Provide the (x, y) coordinate of the cell's center where the given text is located.  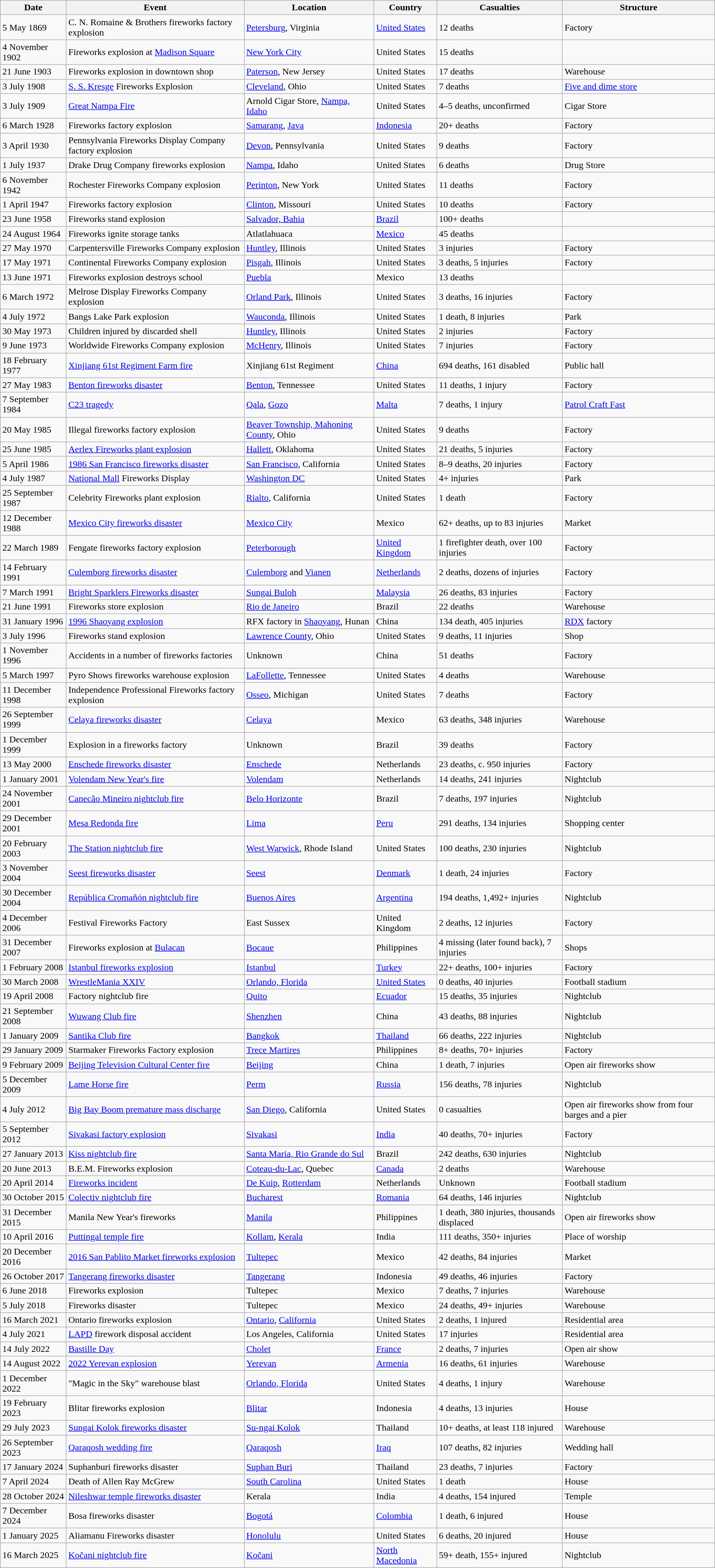
Structure (639, 8)
Kerala (309, 1496)
2 deaths, 7 injuries (500, 1349)
Bright Sparklers Fireworks disaster (155, 592)
1 death, 380 injuries, thousands displaced (500, 1217)
Explosion in a fireworks factory (155, 745)
Tangerang (309, 1276)
Fireworks explosion at Madison Square (155, 52)
3 injuries (500, 248)
1986 San Francisco fireworks disaster (155, 464)
Puebla (309, 277)
19 April 2008 (34, 996)
Peterborough (309, 548)
42 deaths, 84 injuries (500, 1256)
22 deaths (500, 607)
Petersburg, Virginia (309, 27)
1 January 2009 (34, 1036)
Samarang, Java (309, 126)
Perm (309, 1085)
Kočani (309, 1555)
694 deaths, 161 disabled (500, 365)
16 deaths, 61 injuries (500, 1363)
Mexico City (309, 522)
C23 tragedy (155, 405)
3 deaths, 5 injuries (500, 263)
Malta (405, 405)
Fireworks explosion at Bulacan (155, 948)
Shop (639, 636)
21 September 2008 (34, 1016)
De Kuip, Rotterdam (309, 1183)
Rialto, California (309, 498)
19 February 2023 (34, 1408)
291 deaths, 134 injuries (500, 823)
Fireworks explosion (155, 1291)
2 deaths, 1 injured (500, 1320)
59+ death, 155+ injured (500, 1555)
14 August 2022 (34, 1363)
9 deaths, 11 injuries (500, 636)
Bastille Day (155, 1349)
Seest (309, 873)
5 December 2009 (34, 1085)
Osseo, Michigan (309, 695)
East Sussex (309, 923)
30 March 2008 (34, 982)
Volendam (309, 779)
Canecão Mineiro nightclub fire (155, 798)
Fireworks incident (155, 1183)
3 July 1909 (34, 106)
43 deaths, 88 injuries (500, 1016)
7 September 1984 (34, 405)
20 May 1985 (34, 429)
62+ deaths, up to 83 injuries (500, 522)
7 March 1991 (34, 592)
Perinton, New York (309, 185)
14 July 2022 (34, 1349)
Nampa, Idaho (309, 165)
Qala, Gozo (309, 405)
Russia (405, 1085)
Cigar Store (639, 106)
Qaraqosh (309, 1447)
3 July 1996 (34, 636)
24 November 2001 (34, 798)
Worldwide Fireworks Company explosion (155, 346)
C. N. Romaine & Brothers fireworks factory explosion (155, 27)
Celaya (309, 719)
Bangs Lake Park explosion (155, 317)
Illegal fireworks factory explosion (155, 429)
4 July 2021 (34, 1334)
7 April 2024 (34, 1482)
23 deaths, c. 950 injuries (500, 764)
Culemborg fireworks disaster (155, 573)
63 deaths, 348 injuries (500, 719)
20+ deaths (500, 126)
Istanbul fireworks explosion (155, 967)
51 deaths (500, 655)
Celaya fireworks disaster (155, 719)
25 June 1985 (34, 449)
17 injuries (500, 1334)
Bogotá (309, 1516)
17 May 1971 (34, 263)
Colombia (405, 1516)
20 June 2013 (34, 1168)
6 deaths (500, 165)
Colectiv nightclub fire (155, 1198)
3 deaths, 16 injuries (500, 297)
Seest fireworks disaster (155, 873)
Manila (309, 1217)
9 February 2009 (34, 1065)
Argentina (405, 898)
9 June 1973 (34, 346)
Devon, Pennsylvania (309, 145)
LaFollette, Tennessee (309, 675)
31 January 1996 (34, 621)
134 death, 405 injuries (500, 621)
29 July 2023 (34, 1427)
18 February 1977 (34, 365)
Ecuador (405, 996)
Cholet (309, 1349)
24 August 1964 (34, 233)
1 firefighter death, over 100 injuries (500, 548)
4 July 1987 (34, 478)
4 November 1902 (34, 52)
30 October 2015 (34, 1198)
1 April 1947 (34, 204)
31 December 2015 (34, 1217)
27 May 1970 (34, 248)
17 January 2024 (34, 1467)
Arnold Cigar Store, Nampa, Idaho (309, 106)
Temple (639, 1496)
Fireworks disaster (155, 1305)
4 deaths (500, 675)
Beijing Television Cultural Center fire (155, 1065)
South Carolina (309, 1482)
Wauconda, Illinois (309, 317)
20 February 2003 (34, 848)
27 January 2013 (34, 1154)
Quito (309, 996)
Culemborg and Vianen (309, 573)
Mexico City fireworks disaster (155, 522)
15 deaths, 35 injuries (500, 996)
Drake Drug Company fireworks explosion (155, 165)
Kiss nightclub fire (155, 1154)
Clinton, Missouri (309, 204)
Atlatlahuaca (309, 233)
Xinjiang 61st Regiment Farm fire (155, 365)
North Macedonia (405, 1555)
8+ deaths, 70+ injuries (500, 1050)
Open air fireworks show from four barges and a pier (639, 1109)
Qaraqosh wedding fire (155, 1447)
7 December 2024 (34, 1516)
Orland Park, Illinois (309, 297)
13 June 1971 (34, 277)
San Diego, California (309, 1109)
4 deaths, 1 injury (500, 1383)
Fengate fireworks factory explosion (155, 548)
Su-ngai Kolok (309, 1427)
3 July 1908 (34, 86)
66 deaths, 222 injuries (500, 1036)
Location (309, 8)
Manila New Year's fireworks (155, 1217)
4 December 2006 (34, 923)
Drug Store (639, 165)
Continental Fireworks Company explosion (155, 263)
Lawrence County, Ohio (309, 636)
The Station nightclub fire (155, 848)
2 injuries (500, 331)
Beijing (309, 1065)
Public hall (639, 365)
5 September 2012 (34, 1134)
111 deaths, 350+ injuries (500, 1237)
Fireworks ignite storage tanks (155, 233)
Canada (405, 1168)
Santika Club fire (155, 1036)
Istanbul (309, 967)
26 deaths, 83 injuries (500, 592)
S. S. Kresge Fireworks Explosion (155, 86)
107 deaths, 82 injuries (500, 1447)
6 deaths, 20 injured (500, 1536)
Buenos Aires (309, 898)
194 deaths, 1,492+ injuries (500, 898)
Peru (405, 823)
16 March 2025 (34, 1555)
Bocaue (309, 948)
Death of Allen Ray McGrew (155, 1482)
6 November 1942 (34, 185)
29 January 2009 (34, 1050)
Fireworks store explosion (155, 607)
22 March 1989 (34, 548)
Suphanburi fireworks disaster (155, 1467)
10+ deaths, at least 118 injured (500, 1427)
12 deaths (500, 27)
Honolulu (309, 1536)
25 September 1987 (34, 498)
242 deaths, 630 injuries (500, 1154)
Ontario, California (309, 1320)
39 deaths (500, 745)
France (405, 1349)
4 missing (later found back), 7 injuries (500, 948)
Beaver Township, Mahoning County, Ohio (309, 429)
29 December 2001 (34, 823)
23 deaths, 7 injuries (500, 1467)
22+ deaths, 100+ injuries (500, 967)
6 March 1972 (34, 297)
5 July 2018 (34, 1305)
1 December 2022 (34, 1383)
Mesa Redonda fire (155, 823)
República Cromañón nightclub fire (155, 898)
14 deaths, 241 injuries (500, 779)
1 death, 6 injured (500, 1516)
Rochester Fireworks Company explosion (155, 185)
11 deaths, 1 injury (500, 385)
Fireworks explosion in downtown shop (155, 72)
Aerlex Fireworks plant explosion (155, 449)
Los Angeles, California (309, 1334)
San Francisco, California (309, 464)
5 April 1986 (34, 464)
30 December 2004 (34, 898)
Bosa fireworks disaster (155, 1516)
B.E.M. Fireworks explosion (155, 1168)
Celebrity Fireworks plant explosion (155, 498)
Independence Professional Fireworks factory explosion (155, 695)
45 deaths (500, 233)
LAPD firework disposal accident (155, 1334)
6 March 1928 (34, 126)
Kollam, Kerala (309, 1237)
Iraq (405, 1447)
Factory nightclub fire (155, 996)
Blitar (309, 1408)
Open air show (639, 1349)
Children injured by discarded shell (155, 331)
17 deaths (500, 72)
Lima (309, 823)
Xinjiang 61st Regiment (309, 365)
2022 Yerevan explosion (155, 1363)
3 November 2004 (34, 873)
"Magic in the Sky" warehouse blast (155, 1383)
Pennsylvania Fireworks Display Company factory explosion (155, 145)
11 deaths (500, 185)
Tangerang fireworks disaster (155, 1276)
8–9 deaths, 20 injuries (500, 464)
Sungai Kolok fireworks disaster (155, 1427)
11 December 1998 (34, 695)
Carpentersville Fireworks Company explosion (155, 248)
Sungai Buloh (309, 592)
4–5 deaths, unconfirmed (500, 106)
Malaysia (405, 592)
1 death, 8 injuries (500, 317)
Enschede (309, 764)
Enschede fireworks disaster (155, 764)
2 deaths (500, 1168)
Romania (405, 1198)
5 May 1869 (34, 27)
Casualties (500, 8)
2016 San Pablito Market fireworks explosion (155, 1256)
26 September 1999 (34, 719)
1 November 1996 (34, 655)
Lame Horse fire (155, 1085)
1 January 2001 (34, 779)
Starmaker Fireworks Factory explosion (155, 1050)
Nileshwar temple fireworks disaster (155, 1496)
7 injuries (500, 346)
49 deaths, 46 injuries (500, 1276)
4 July 2012 (34, 1109)
156 deaths, 78 injuries (500, 1085)
100+ deaths (500, 219)
28 October 2024 (34, 1496)
Event (155, 8)
7 deaths, 197 injuries (500, 798)
RFX factory in Shaoyang, Hunan (309, 621)
Country (405, 8)
15 deaths (500, 52)
16 March 2021 (34, 1320)
10 April 2016 (34, 1237)
Santa Maria, Rio Grande do Sul (309, 1154)
Sivakasi (309, 1134)
Patrol Craft Fast (639, 405)
Benton, Tennessee (309, 385)
6 June 2018 (34, 1291)
Benton fireworks disaster (155, 385)
Denmark (405, 873)
1 December 1999 (34, 745)
Sivakasi factory explosion (155, 1134)
31 December 2007 (34, 948)
1996 Shaoyang explosion (155, 621)
21 June 1903 (34, 72)
Great Nampa Fire (155, 106)
21 June 1991 (34, 607)
Trece Martires (309, 1050)
13 May 2000 (34, 764)
14 February 1991 (34, 573)
Wedding hall (639, 1447)
2 deaths, dozens of injuries (500, 573)
12 December 1988 (34, 522)
Pyro Shows fireworks warehouse explosion (155, 675)
30 May 1973 (34, 331)
7 deaths, 1 injury (500, 405)
100 deaths, 230 injuries (500, 848)
1 July 1937 (34, 165)
Shopping center (639, 823)
National Mall Fireworks Display (155, 478)
4 July 1972 (34, 317)
Paterson, New Jersey (309, 72)
Aliamanu Fireworks disaster (155, 1536)
Rio de Janeiro (309, 607)
Bangkok (309, 1036)
Fireworks explosion destroys school (155, 277)
Hallett, Oklahoma (309, 449)
40 deaths, 70+ injuries (500, 1134)
64 deaths, 146 injuries (500, 1198)
1 death, 7 injuries (500, 1065)
2 deaths, 12 injuries (500, 923)
27 May 1983 (34, 385)
7 deaths, 7 injuries (500, 1291)
Cleveland, Ohio (309, 86)
Suphan Buri (309, 1467)
20 April 2014 (34, 1183)
Place of worship (639, 1237)
21 deaths, 5 injuries (500, 449)
Volendam New Year's fire (155, 779)
Ontario fireworks explosion (155, 1320)
Pisgah, Illinois (309, 263)
4+ injuries (500, 478)
Coteau-du-Lac, Quebec (309, 1168)
Big Bay Boom premature mass discharge (155, 1109)
Festival Fireworks Factory (155, 923)
Armenia (405, 1363)
Turkey (405, 967)
23 June 1958 (34, 219)
1 death, 24 injuries (500, 873)
20 December 2016 (34, 1256)
0 casualties (500, 1109)
Date (34, 8)
WrestleMania XXIV (155, 982)
5 March 1997 (34, 675)
Salvador, Bahia (309, 219)
24 deaths, 49+ injuries (500, 1305)
Wuwang Club fire (155, 1016)
Bucharest (309, 1198)
10 deaths (500, 204)
26 September 2023 (34, 1447)
Shenzhen (309, 1016)
Accidents in a number of fireworks factories (155, 655)
McHenry, Illinois (309, 346)
Yerevan (309, 1363)
Kočani nightclub fire (155, 1555)
Puttingal temple fire (155, 1237)
26 October 2017 (34, 1276)
Melrose Display Fireworks Company explosion (155, 297)
1 February 2008 (34, 967)
Blitar fireworks explosion (155, 1408)
4 deaths, 154 injured (500, 1496)
RDX factory (639, 621)
Five and dime store (639, 86)
0 deaths, 40 injuries (500, 982)
3 April 1930 (34, 145)
New York City (309, 52)
4 deaths, 13 injuries (500, 1408)
West Warwick, Rhode Island (309, 848)
Belo Horizonte (309, 798)
13 deaths (500, 277)
Washington DC (309, 478)
Shops (639, 948)
1 January 2025 (34, 1536)
